Pinpoint the cell where the given text exists, returning its [X, Y] midpoint coordinate. 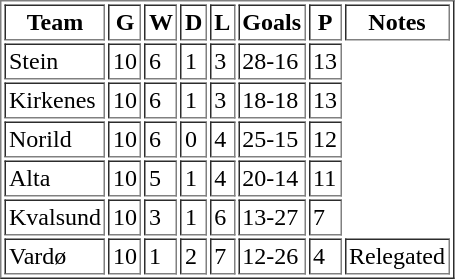
Alta [54, 178]
Relegated [398, 256]
0 [193, 140]
12-26 [272, 256]
Kirkenes [54, 100]
W [160, 22]
P [326, 22]
Norild [54, 140]
Stein [54, 62]
13-27 [272, 218]
18-18 [272, 100]
Notes [398, 22]
11 [326, 178]
Team [54, 22]
G [124, 22]
5 [160, 178]
Kvalsund [54, 218]
Goals [272, 22]
20-14 [272, 178]
L [222, 22]
25-15 [272, 140]
2 [193, 256]
12 [326, 140]
Vardø [54, 256]
D [193, 22]
28-16 [272, 62]
